Search for the cell housing the specified text and yield its [x, y] center coordinate. 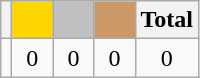
Total [167, 20]
